Determine the (X, Y) coordinate at the center of the cell enclosing the given text.  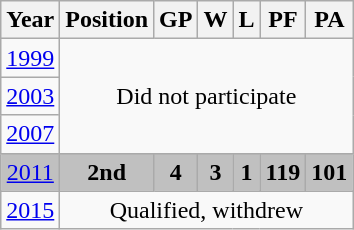
PA (330, 20)
PF (283, 20)
Year (30, 20)
101 (330, 172)
2nd (107, 172)
1 (246, 172)
L (246, 20)
W (216, 20)
4 (176, 172)
2003 (30, 96)
119 (283, 172)
3 (216, 172)
Did not participate (206, 96)
2007 (30, 134)
2015 (30, 210)
GP (176, 20)
Position (107, 20)
1999 (30, 58)
2011 (30, 172)
Qualified, withdrew (206, 210)
